Locate the cell with the specified text and output its (X, Y) center coordinate. 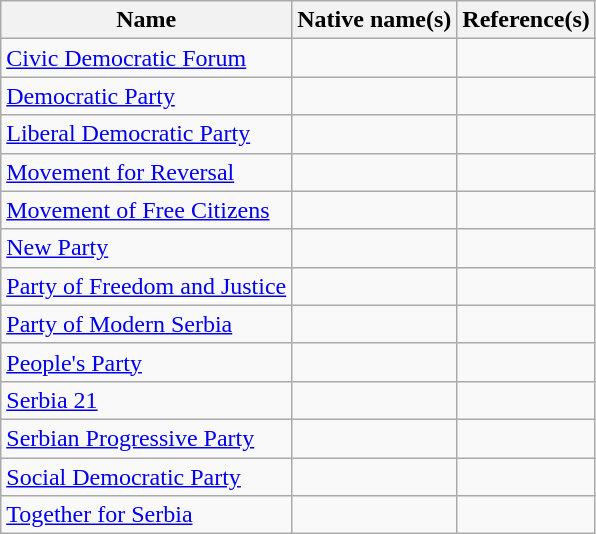
Liberal Democratic Party (146, 134)
Movement for Reversal (146, 172)
New Party (146, 248)
Name (146, 20)
Native name(s) (374, 20)
Social Democratic Party (146, 477)
Movement of Free Citizens (146, 210)
Party of Freedom and Justice (146, 286)
Civic Democratic Forum (146, 58)
Democratic Party (146, 96)
People's Party (146, 362)
Together for Serbia (146, 515)
Serbian Progressive Party (146, 438)
Reference(s) (526, 20)
Party of Modern Serbia (146, 324)
Serbia 21 (146, 400)
